Detect which cell encompasses the target text, then output its [X, Y] center coordinate. 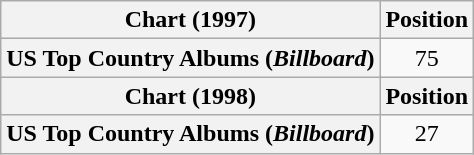
Chart (1998) [190, 96]
Chart (1997) [190, 20]
27 [427, 134]
75 [427, 58]
